Scan for the cell matching the given text and deliver its (x, y) coordinate at center. 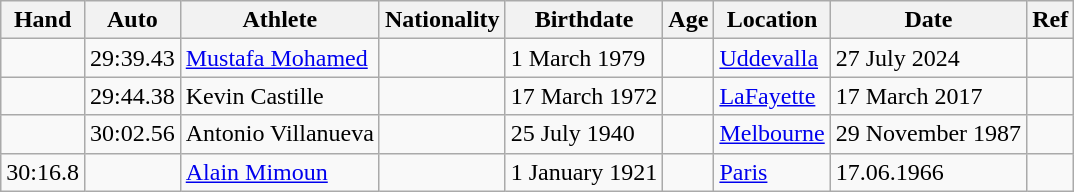
29:39.43 (132, 58)
1 January 1921 (584, 172)
Melbourne (772, 134)
1 March 1979 (584, 58)
Age (688, 20)
Mustafa Mohamed (280, 58)
17.06.1966 (928, 172)
Antonio Villanueva (280, 134)
30:02.56 (132, 134)
17 March 1972 (584, 96)
27 July 2024 (928, 58)
Athlete (280, 20)
29:44.38 (132, 96)
Ref (1050, 20)
LaFayette (772, 96)
Hand (43, 20)
Auto (132, 20)
Kevin Castille (280, 96)
Date (928, 20)
Alain Mimoun (280, 172)
25 July 1940 (584, 134)
Paris (772, 172)
17 March 2017 (928, 96)
Nationality (442, 20)
Location (772, 20)
Uddevalla (772, 58)
Birthdate (584, 20)
29 November 1987 (928, 134)
30:16.8 (43, 172)
